Scan for the cell matching the given text and deliver its (x, y) coordinate at center. 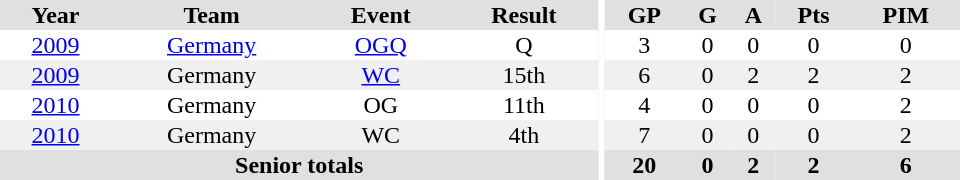
Q (524, 45)
4 (644, 105)
4th (524, 135)
Year (56, 15)
15th (524, 75)
3 (644, 45)
Event (380, 15)
7 (644, 135)
OG (380, 105)
OGQ (380, 45)
G (708, 15)
PIM (906, 15)
A (753, 15)
Team (212, 15)
GP (644, 15)
Senior totals (299, 165)
11th (524, 105)
Pts (813, 15)
Result (524, 15)
20 (644, 165)
